Provide the [X, Y] coordinate of the cell's center where the given text is located.  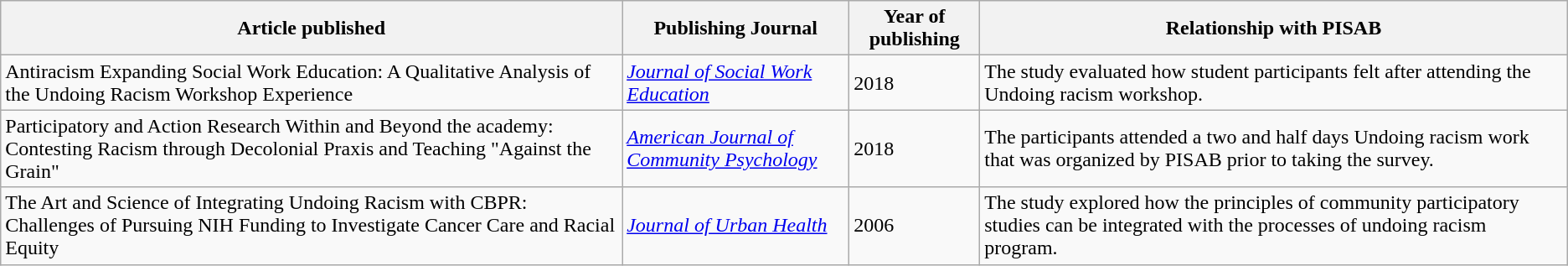
Publishing Journal [735, 29]
American Journal of Community Psychology [735, 149]
The study evaluated how student participants felt after attending the Undoing racism workshop. [1274, 82]
Antiracism Expanding Social Work Education: A Qualitative Analysis of the Undoing Racism Workshop Experience [312, 82]
The Art and Science of Integrating Undoing Racism with CBPR: Challenges of Pursuing NIH Funding to Investigate Cancer Care and Racial Equity [312, 226]
The participants attended a two and half days Undoing racism work that was organized by PISAB prior to taking the survey. [1274, 149]
Relationship with PISAB [1274, 29]
Journal of Social Work Education [735, 82]
Article published [312, 29]
Participatory and Action Research Within and Beyond the academy: Contesting Racism through Decolonial Praxis and Teaching "Against the Grain" [312, 149]
2006 [915, 226]
Journal of Urban Health [735, 226]
The study explored how the principles of community participatory studies can be integrated with the processes of undoing racism program. [1274, 226]
Year of publishing [915, 29]
